Provide the (X, Y) coordinate of the cell's center where the given text is located.  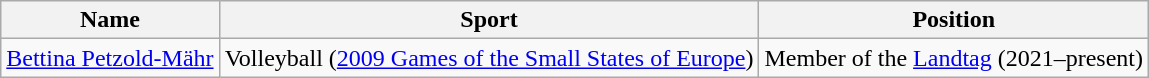
Position (954, 20)
Name (110, 20)
Volleyball (2009 Games of the Small States of Europe) (489, 58)
Sport (489, 20)
Bettina Petzold-Mähr (110, 58)
Member of the Landtag (2021–present) (954, 58)
